Return the [x, y] coordinate for the center point of the cell that contains the specified text.  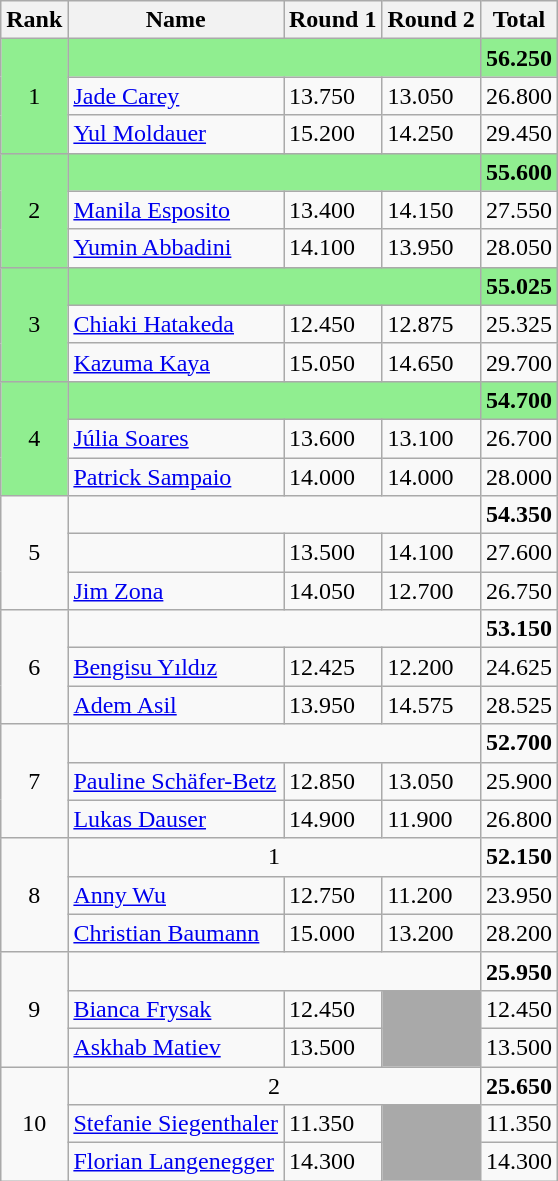
12.700 [431, 591]
6 [34, 667]
14.575 [431, 705]
13.600 [333, 438]
56.250 [518, 58]
53.150 [518, 629]
13.750 [333, 96]
Round 1 [333, 20]
Pauline Schäfer-Betz [176, 781]
24.625 [518, 667]
12.200 [431, 667]
26.700 [518, 438]
13.100 [431, 438]
5 [34, 553]
15.000 [333, 933]
23.950 [518, 895]
Round 2 [431, 20]
Bengisu Yıldız [176, 667]
13.200 [431, 933]
Total [518, 20]
Name [176, 20]
54.700 [518, 400]
29.450 [518, 134]
14.050 [333, 591]
Lukas Dauser [176, 819]
25.900 [518, 781]
25.950 [518, 971]
55.025 [518, 286]
28.200 [518, 933]
Jade Carey [176, 96]
12.750 [333, 895]
11.200 [431, 895]
8 [34, 895]
3 [34, 324]
12.875 [431, 324]
28.000 [518, 477]
28.525 [518, 705]
Kazuma Kaya [176, 362]
Patrick Sampaio [176, 477]
Florian Langenegger [176, 1162]
Rank [34, 20]
10 [34, 1123]
9 [34, 1009]
Stefanie Siegenthaler [176, 1124]
29.700 [518, 362]
13.400 [333, 210]
4 [34, 438]
12.425 [333, 667]
Christian Baumann [176, 933]
Júlia Soares [176, 438]
52.150 [518, 857]
54.350 [518, 515]
Yumin Abbadini [176, 248]
26.750 [518, 591]
7 [34, 781]
55.600 [518, 172]
14.900 [333, 819]
Jim Zona [176, 591]
Askhab Matiev [176, 1047]
14.250 [431, 134]
28.050 [518, 248]
25.650 [518, 1085]
11.900 [431, 819]
Chiaki Hatakeda [176, 324]
52.700 [518, 743]
25.325 [518, 324]
Bianca Frysak [176, 1009]
12.850 [333, 781]
Manila Esposito [176, 210]
14.150 [431, 210]
27.600 [518, 553]
Anny Wu [176, 895]
27.550 [518, 210]
15.050 [333, 362]
14.650 [431, 362]
Yul Moldauer [176, 134]
Adem Asil [176, 705]
15.200 [333, 134]
